Search for the cell housing the specified text and yield its (x, y) center coordinate. 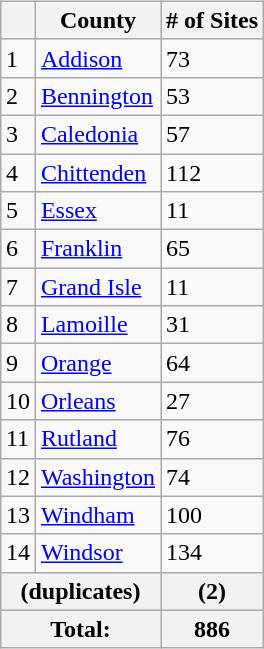
53 (212, 96)
Bennington (98, 96)
12 (18, 477)
(2) (212, 591)
Grand Isle (98, 287)
Rutland (98, 439)
Addison (98, 58)
7 (18, 287)
5 (18, 211)
6 (18, 249)
74 (212, 477)
57 (212, 134)
County (98, 20)
Windham (98, 515)
8 (18, 325)
886 (212, 629)
10 (18, 401)
100 (212, 515)
# of Sites (212, 20)
27 (212, 401)
2 (18, 96)
(duplicates) (80, 591)
13 (18, 515)
Franklin (98, 249)
Lamoille (98, 325)
76 (212, 439)
Washington (98, 477)
14 (18, 553)
9 (18, 363)
Total: (80, 629)
Chittenden (98, 173)
31 (212, 325)
4 (18, 173)
1 (18, 58)
65 (212, 249)
Orleans (98, 401)
Caledonia (98, 134)
134 (212, 553)
Essex (98, 211)
73 (212, 58)
Windsor (98, 553)
64 (212, 363)
Orange (98, 363)
3 (18, 134)
112 (212, 173)
